From the cell containing the given text, extract its center point as (x, y) coordinate. 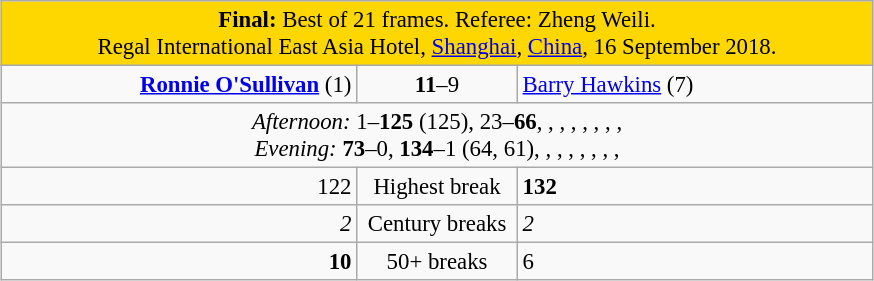
Century breaks (438, 224)
132 (695, 187)
10 (179, 262)
122 (179, 187)
11–9 (438, 85)
Final: Best of 21 frames. Referee: Zheng Weili.Regal International East Asia Hotel, Shanghai, China, 16 September 2018. (437, 34)
Ronnie O'Sullivan (1) (179, 85)
Barry Hawkins (7) (695, 85)
50+ breaks (438, 262)
Highest break (438, 187)
6 (695, 262)
Afternoon: 1–125 (125), 23–66, , , , , , , , Evening: 73–0, 134–1 (64, 61), , , , , , , , (437, 136)
